From the cell containing the given text, extract its center point as (X, Y) coordinate. 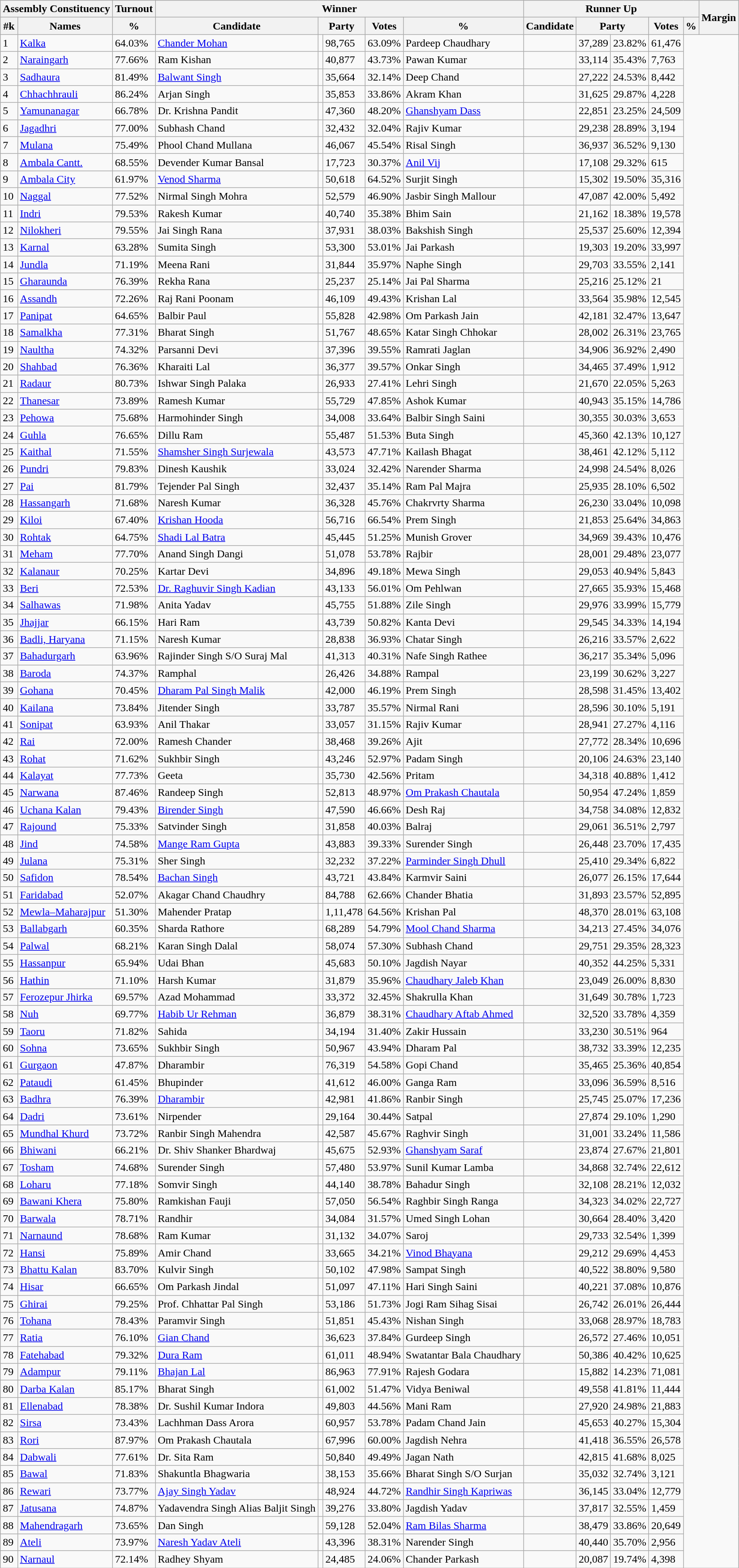
40.27% (630, 1423)
Jai Parkash (463, 248)
35.43% (630, 60)
1,412 (666, 776)
53.01% (384, 248)
34,194 (344, 1031)
48.65% (384, 333)
11 (9, 214)
48,370 (593, 912)
Jundla (65, 265)
Jagdish Nehra (463, 1440)
41,418 (593, 1440)
Om Parkash Jain (463, 316)
Bhattu Kalan (65, 1269)
72.14% (134, 1559)
47,590 (344, 810)
33,057 (344, 724)
40,352 (593, 963)
9,580 (666, 1269)
19,578 (666, 214)
25,745 (593, 1099)
10 (9, 196)
5,096 (666, 656)
34,868 (593, 1167)
Balbir Singh Saini (463, 418)
Devender Kumar Bansal (236, 162)
Ramesh Chander (236, 741)
32 (9, 571)
36,145 (593, 1491)
Rewari (65, 1491)
46.00% (384, 1082)
Faridabad (65, 895)
Venod Sharma (236, 179)
Jhajjar (65, 622)
20,649 (666, 1525)
Jai Singh Rana (236, 231)
5,843 (666, 571)
5,112 (666, 452)
30.51% (630, 1031)
45.67% (384, 1133)
35 (9, 622)
51.53% (384, 435)
9,130 (666, 145)
23.82% (630, 43)
10,476 (666, 537)
79.83% (134, 469)
8 (9, 162)
8,830 (666, 980)
11,586 (666, 1133)
Naultha (65, 350)
Kalayat (65, 776)
Chander Bhatia (463, 895)
50.82% (384, 622)
71.10% (134, 980)
16 (9, 299)
Safidon (65, 878)
79.25% (134, 1304)
8,026 (666, 469)
33.78% (630, 1014)
Dr. Krishna Pandit (236, 111)
75.80% (134, 1201)
Narwana (65, 793)
29,751 (593, 946)
1,912 (666, 367)
19.74% (630, 1559)
55,828 (344, 316)
8,025 (666, 1457)
42.00% (630, 196)
51.73% (384, 1304)
60.35% (134, 929)
42,981 (344, 1099)
28,596 (593, 707)
Panipat (65, 316)
17,236 (666, 1099)
28,001 (593, 554)
34,896 (344, 571)
62 (9, 1082)
71 (9, 1235)
28,941 (593, 724)
61 (9, 1065)
32,432 (344, 128)
37,396 (344, 350)
24,998 (593, 469)
Dr. Raghuvir Singh Kadian (236, 588)
45,360 (593, 435)
Rajesh Godara (463, 1372)
63.28% (134, 248)
29.87% (630, 94)
61,011 (344, 1355)
Rajound (65, 827)
32.47% (630, 316)
24.63% (630, 759)
40.31% (384, 656)
26,578 (666, 1440)
31,844 (344, 265)
60.00% (384, 1440)
25.36% (630, 1065)
Baroda (65, 673)
39.26% (384, 741)
Gurdeep Singh (463, 1338)
24.98% (630, 1406)
4 (9, 94)
51.30% (134, 912)
29 (9, 520)
1,859 (666, 793)
52,813 (344, 793)
28 (9, 503)
Chatar Singh (463, 639)
52 (9, 912)
19,303 (593, 248)
Rohat (65, 759)
23.70% (630, 844)
3,227 (666, 673)
33.64% (384, 418)
Nishan Singh (463, 1321)
73.97% (134, 1542)
Bachan Singh (236, 878)
15 (9, 282)
23.57% (630, 895)
73 (9, 1269)
75.33% (134, 827)
58 (9, 1014)
83 (9, 1440)
37 (9, 656)
47.98% (384, 1269)
Indri (65, 214)
26,448 (593, 844)
98,765 (344, 43)
58,074 (344, 946)
18,783 (666, 1321)
Ballabgarh (65, 929)
Kalka (65, 43)
24.54% (630, 469)
Rai (65, 741)
Tosham (65, 1167)
1,11,478 (344, 912)
64.56% (384, 912)
Mewla–Maharajpur (65, 912)
Naphe Singh (463, 265)
57,050 (344, 1201)
63,108 (666, 912)
Narender Singh (463, 1542)
46.66% (384, 810)
34,008 (344, 418)
63.93% (134, 724)
Jai Pal Sharma (463, 282)
1 (9, 43)
23,140 (666, 759)
74.37% (134, 673)
34,076 (666, 929)
17,644 (666, 878)
71.55% (134, 452)
Ranbir Singh Mahendra (236, 1133)
41.81% (630, 1389)
Randeep Singh (236, 793)
46.19% (384, 690)
41,612 (344, 1082)
86,963 (344, 1372)
38.78% (384, 1184)
6 (9, 128)
33,230 (593, 1031)
10,098 (666, 503)
52.97% (384, 759)
27,222 (593, 77)
88 (9, 1525)
964 (666, 1031)
25.14% (384, 282)
12,032 (666, 1184)
44,140 (344, 1184)
74.32% (134, 350)
Gohana (65, 690)
6,822 (666, 861)
65 (9, 1133)
Barwala (65, 1218)
36,217 (593, 656)
12 (9, 231)
2,956 (666, 1542)
Rohtak (65, 537)
52.93% (384, 1150)
21,670 (593, 384)
31.40% (384, 1031)
24.53% (630, 77)
Karan Singh Dalal (236, 946)
Surjit Singh (463, 179)
29,212 (593, 1252)
26.01% (630, 1304)
5,263 (666, 384)
Akagar Chand Chaudhry (236, 895)
Chander Mohan (236, 43)
42 (9, 741)
40,221 (593, 1286)
41.86% (384, 1099)
Sher Singh (236, 861)
Dinesh Kaushik (236, 469)
28,002 (593, 333)
45,755 (344, 605)
33,997 (666, 248)
Parminder Singh Dhull (463, 861)
17,723 (344, 162)
4,398 (666, 1559)
Ghirai (65, 1304)
47,360 (344, 111)
81 (9, 1406)
51,851 (344, 1321)
77.52% (134, 196)
25,237 (344, 282)
13 (9, 248)
36.55% (630, 1440)
32,520 (593, 1014)
59 (9, 1031)
Nafe Singh Rathee (463, 656)
Raghbir Singh Ranga (463, 1201)
Sumita Singh (236, 248)
61.97% (134, 179)
31.15% (384, 724)
76 (9, 1321)
15,882 (593, 1372)
24,509 (666, 111)
55,487 (344, 435)
33.99% (630, 605)
45.43% (384, 1321)
66.15% (134, 622)
10,127 (666, 435)
63.09% (384, 43)
Jagadhri (65, 128)
Mewa Singh (463, 571)
39.43% (630, 537)
53,186 (344, 1304)
Ajay Singh Yadav (236, 1491)
Chander Parkash (463, 1559)
61.45% (134, 1082)
26.31% (630, 333)
12,832 (666, 810)
Chhachhrauli (65, 94)
85.17% (134, 1389)
70.45% (134, 690)
Padam Chand Jain (463, 1423)
45,653 (593, 1423)
71.62% (134, 759)
48.97% (384, 793)
79.43% (134, 810)
38.80% (630, 1269)
Swatantar Bala Chaudhary (463, 1355)
Mulana (65, 145)
Kailana (65, 707)
78.43% (134, 1321)
Ram Kishan (236, 60)
37.08% (630, 1286)
32.04% (384, 128)
40,877 (344, 60)
Meena Rani (236, 265)
28.34% (630, 741)
34.07% (384, 1235)
77.61% (134, 1457)
21,801 (666, 1150)
Randhir Singh Kapriwas (463, 1491)
46,067 (344, 145)
22.05% (630, 384)
12,235 (666, 1048)
10,625 (666, 1355)
18.38% (630, 214)
40,943 (593, 401)
Sohna (65, 1048)
15,468 (666, 588)
Narender Sharma (463, 469)
26,444 (666, 1304)
Assandh (65, 299)
Samalkha (65, 333)
Ganga Ram (463, 1082)
34,758 (593, 810)
40,440 (593, 1542)
40.88% (630, 776)
36.92% (630, 350)
39.55% (384, 350)
29,733 (593, 1235)
45,445 (344, 537)
Gopi Chand (463, 1065)
Names (65, 26)
42,181 (593, 316)
37,931 (344, 231)
25 (9, 452)
34.88% (384, 673)
17 (9, 316)
38,732 (593, 1048)
36.51% (630, 827)
10,876 (666, 1286)
Salhawas (65, 605)
47.11% (384, 1286)
42.12% (630, 452)
19.20% (630, 248)
#k (9, 26)
44.56% (384, 1406)
27,772 (593, 741)
29.32% (630, 162)
50.10% (384, 963)
Dr. Sushil Kumar Indora (236, 1406)
27.41% (384, 384)
5,191 (666, 707)
25.64% (630, 520)
34,906 (593, 350)
28,598 (593, 690)
42,815 (593, 1457)
Ratia (65, 1338)
60 (9, 1048)
Bhajan Lal (236, 1372)
90 (9, 1559)
40,522 (593, 1269)
Guhla (65, 435)
Kalanaur (65, 571)
67.40% (134, 520)
Risal Singh (463, 145)
52,895 (666, 895)
28.40% (630, 1218)
76.36% (134, 367)
43,133 (344, 588)
24.06% (384, 1559)
68.21% (134, 946)
Vidya Beniwal (463, 1389)
27.27% (630, 724)
36.93% (384, 639)
82 (9, 1423)
5,331 (666, 963)
Assembly Constituency (56, 9)
84 (9, 1457)
35.70% (630, 1542)
30.78% (630, 997)
20 (9, 367)
22,851 (593, 111)
Kanta Devi (463, 622)
61,002 (344, 1389)
Munish Grover (463, 537)
Julana (65, 861)
72 (9, 1252)
69.57% (134, 997)
Hassanpur (65, 963)
33,787 (344, 707)
Hari Ram (236, 622)
Kartar Devi (236, 571)
43,883 (344, 844)
75.31% (134, 861)
3,194 (666, 128)
Ramrati Jaglan (463, 350)
27,920 (593, 1406)
Sampat Singh (463, 1269)
3,653 (666, 418)
37.49% (630, 367)
52.04% (384, 1525)
27,874 (593, 1116)
28,838 (344, 639)
Ram Kumar (236, 1235)
74.58% (134, 844)
33,564 (593, 299)
15,302 (593, 179)
2,490 (666, 350)
44 (9, 776)
Gian Chand (236, 1338)
41 (9, 724)
38,479 (593, 1525)
31,132 (344, 1235)
10,696 (666, 741)
57 (9, 997)
22,727 (666, 1201)
Dillu Ram (236, 435)
14,786 (666, 401)
17,108 (593, 162)
12,394 (666, 231)
11,444 (666, 1389)
31 (9, 554)
76,319 (344, 1065)
36,623 (344, 1338)
64.03% (134, 43)
85 (9, 1474)
35,465 (593, 1065)
Paramvir Singh (236, 1321)
Turnout (134, 9)
36,879 (344, 1014)
Naraingarh (65, 60)
20,106 (593, 759)
42.13% (630, 435)
Shakuntla Bhagwaria (236, 1474)
Kharaiti Lal (236, 367)
38.03% (384, 231)
Rekha Rana (236, 282)
64.65% (134, 316)
Bahadur Singh (463, 1184)
50,386 (593, 1355)
Shahbad (65, 367)
46,109 (344, 299)
29,238 (593, 128)
50,967 (344, 1048)
Nirmal Singh Mohra (236, 196)
14.23% (630, 1372)
Raghvir Singh (463, 1133)
50,840 (344, 1457)
31,649 (593, 997)
31,625 (593, 94)
Chakrvrty Sharma (463, 503)
33,372 (344, 997)
34.21% (384, 1252)
3,420 (666, 1218)
23,077 (666, 554)
36 (9, 639)
Mahendragarh (65, 1525)
Loharu (65, 1184)
29.10% (630, 1116)
Tohana (65, 1321)
73.84% (134, 707)
30.10% (630, 707)
Habib Ur Rehman (236, 1014)
Bhim Sain (463, 214)
51,767 (344, 333)
59,128 (344, 1525)
Parsanni Devi (236, 350)
35,730 (344, 776)
19.50% (630, 179)
3 (9, 77)
Anita Yadav (236, 605)
69.77% (134, 1014)
21,853 (593, 520)
43 (9, 759)
Ghanshyam Dass (463, 111)
29.34% (630, 861)
43,721 (344, 878)
Pataudi (65, 1082)
Ambala City (65, 179)
47.85% (384, 401)
Om Parkash Jindal (236, 1286)
45 (9, 793)
40,740 (344, 214)
74.87% (134, 1508)
44.72% (384, 1491)
33.24% (630, 1133)
32.42% (384, 469)
33.55% (630, 265)
28.01% (630, 912)
72.00% (134, 741)
Rajinder Singh S/O Suraj Mal (236, 656)
65.94% (134, 963)
78.71% (134, 1218)
Dura Ram (236, 1355)
25.12% (630, 282)
29.48% (630, 554)
25,537 (593, 231)
34,084 (344, 1218)
Bawal (65, 1474)
Adampur (65, 1372)
Naresh Yadav Ateli (236, 1542)
Katar Singh Chhokar (463, 333)
33,114 (593, 60)
39 (9, 690)
35.93% (630, 588)
68 (9, 1184)
Hari Singh Saini (463, 1286)
26,933 (344, 384)
38,461 (593, 452)
15,779 (666, 605)
50,954 (593, 793)
54.58% (384, 1065)
50,618 (344, 179)
32.54% (630, 1235)
74.68% (134, 1167)
Kaithal (65, 452)
52.07% (134, 895)
6,502 (666, 486)
23 (9, 418)
34,863 (666, 520)
26.15% (630, 878)
30.03% (630, 418)
Bakshish Singh (463, 231)
43,739 (344, 622)
17,435 (666, 844)
76.10% (134, 1338)
49,803 (344, 1406)
Pai (65, 486)
28,323 (666, 946)
Dr. Sita Ram (236, 1457)
4,453 (666, 1252)
Dharam Pal (463, 1048)
Nuh (65, 1014)
80 (9, 1389)
12,545 (666, 299)
Winner (339, 9)
23,765 (666, 333)
51.25% (384, 537)
Yamunanagar (65, 111)
36,937 (593, 145)
35,316 (666, 179)
24,485 (344, 1559)
26 (9, 469)
Karnal (65, 248)
14,194 (666, 622)
30 (9, 537)
60,957 (344, 1423)
33,096 (593, 1082)
38 (9, 673)
41,313 (344, 656)
Ambala Cantt. (65, 162)
26,230 (593, 503)
Rori (65, 1440)
66 (9, 1150)
71.19% (134, 265)
27.45% (630, 929)
79 (9, 1372)
68,289 (344, 929)
79.55% (134, 231)
47 (9, 827)
75.89% (134, 1252)
50,102 (344, 1269)
2,622 (666, 639)
Jogi Ram Sihag Sisai (463, 1304)
Shadi Lal Batra (236, 537)
36.52% (630, 145)
35.34% (630, 656)
81.79% (134, 486)
12,779 (666, 1491)
86 (9, 1491)
73.43% (134, 1423)
71.98% (134, 605)
40.03% (384, 827)
8,516 (666, 1082)
Bawani Khera (65, 1201)
Rakesh Kumar (236, 214)
77.00% (134, 128)
73.61% (134, 1116)
37,817 (593, 1508)
37,289 (593, 43)
29,061 (593, 827)
44.25% (630, 963)
26,742 (593, 1304)
48 (9, 844)
Jatusana (65, 1508)
34 (9, 605)
89 (9, 1542)
53.97% (384, 1167)
27.46% (630, 1338)
48.94% (384, 1355)
75.49% (134, 145)
33.57% (630, 639)
77.31% (134, 333)
54 (9, 946)
Ranbir Singh (463, 1099)
49.49% (384, 1457)
Meham (65, 554)
Shakrulla Khan (463, 997)
29,053 (593, 571)
57.30% (384, 946)
42.98% (384, 316)
Jagan Nath (463, 1457)
56 (9, 980)
71,081 (666, 1372)
Gharaunda (65, 282)
66.65% (134, 1286)
31,001 (593, 1133)
66.78% (134, 111)
77.18% (134, 1184)
40.42% (630, 1355)
Buta Singh (463, 435)
28.21% (630, 1184)
26,426 (344, 673)
Bhupinder (236, 1082)
Zakir Hussain (463, 1031)
4,228 (666, 94)
71.82% (134, 1031)
45.76% (384, 503)
45,683 (344, 963)
30.44% (384, 1116)
77.73% (134, 776)
73.77% (134, 1491)
Anil Vij (463, 162)
Jasbir Singh Mallour (463, 196)
70 (9, 1218)
54.79% (384, 929)
25.60% (630, 231)
27.67% (630, 1150)
1,459 (666, 1508)
Uchana Kalan (65, 810)
18 (9, 333)
26,216 (593, 639)
Chaudhary Aftab Ahmed (463, 1014)
75.68% (134, 418)
20,087 (593, 1559)
64 (9, 1116)
13,402 (666, 690)
35,664 (344, 77)
73.72% (134, 1133)
28.10% (630, 486)
30,664 (593, 1218)
32,232 (344, 861)
36,328 (344, 503)
47.87% (134, 1065)
8,442 (666, 77)
76.65% (134, 435)
21,883 (666, 1406)
Rampal (463, 673)
13,647 (666, 316)
47.24% (630, 793)
10,051 (666, 1338)
35.38% (384, 214)
47,087 (593, 196)
49.43% (384, 299)
51,097 (344, 1286)
Balbir Paul (236, 316)
25,935 (593, 486)
Bharat Singh S/O Surjan (463, 1474)
22 (9, 401)
71.83% (134, 1474)
Gurgaon (65, 1065)
36.59% (630, 1082)
Naggal (65, 196)
68.55% (134, 162)
41.68% (630, 1457)
2,141 (666, 265)
Pardeep Chaudhary (463, 43)
40,854 (666, 1065)
73.89% (134, 401)
Hathin (65, 980)
35.14% (384, 486)
81.49% (134, 77)
23,874 (593, 1150)
Ishwar Singh Palaka (236, 384)
53 (9, 929)
30.37% (384, 162)
22,612 (666, 1167)
49 (9, 861)
15,304 (666, 1423)
Pehowa (65, 418)
Harmohinder Singh (236, 418)
Nilokheri (65, 231)
Bahadurgarh (65, 656)
Bhiwani (65, 1150)
3,121 (666, 1474)
35.98% (630, 299)
25.07% (630, 1099)
1,290 (666, 1116)
Saroj (463, 1235)
23.25% (630, 111)
33,024 (344, 469)
63.96% (134, 656)
29.35% (630, 946)
45,675 (344, 1150)
48,924 (344, 1491)
63 (9, 1099)
33.39% (630, 1048)
Balraj (463, 827)
Beri (65, 588)
Nirpender (236, 1116)
77 (9, 1338)
42,587 (344, 1133)
Prof. Chhattar Pal Singh (236, 1304)
7 (9, 145)
39.57% (384, 367)
48.20% (384, 111)
Dharam Pal Singh Malik (236, 690)
38,468 (344, 741)
78.54% (134, 878)
Krishan Pal (463, 912)
Satpal (463, 1116)
79.53% (134, 214)
30,355 (593, 418)
43,246 (344, 759)
Mange Ram Gupta (236, 844)
77.66% (134, 60)
66.54% (384, 520)
Radaur (65, 384)
Badli, Haryana (65, 639)
19 (9, 350)
31.45% (630, 690)
74 (9, 1286)
78.68% (134, 1235)
75 (9, 1304)
52,579 (344, 196)
37.84% (384, 1338)
78.38% (134, 1406)
67,996 (344, 1440)
Satvinder Singh (236, 827)
35.57% (384, 707)
32.45% (384, 997)
51.88% (384, 605)
26.00% (630, 980)
35.97% (384, 265)
Ateli (65, 1542)
46 (9, 810)
25,410 (593, 861)
Raj Rani Poonam (236, 299)
Dadri (65, 1116)
Narnaul (65, 1559)
9 (9, 179)
4,359 (666, 1014)
56.01% (384, 588)
1,399 (666, 1235)
Hisar (65, 1286)
23,049 (593, 980)
31.57% (384, 1218)
47.71% (384, 452)
Kiloi (65, 520)
Ram Bilas Sharma (463, 1525)
51,078 (344, 554)
Ellenabad (65, 1406)
Deep Chand (463, 77)
33 (9, 588)
Runner Up (611, 9)
Azad Mohammad (236, 997)
Radhey Shyam (236, 1559)
55 (9, 963)
Jitender Singh (236, 707)
Yadavendra Singh Alias Baljit Singh (236, 1508)
69 (9, 1201)
23,199 (593, 673)
Karmvir Saini (463, 878)
33,068 (593, 1321)
Geeta (236, 776)
40 (9, 707)
30.62% (630, 673)
4,116 (666, 724)
31,858 (344, 827)
32.55% (630, 1508)
34,969 (593, 537)
Sunil Kumar Lamba (463, 1167)
Lehri Singh (463, 384)
Thanesar (65, 401)
Balwant Singh (236, 77)
27 (9, 486)
1,723 (666, 997)
29,703 (593, 265)
Taoru (65, 1031)
42,000 (344, 690)
31,893 (593, 895)
Padam Singh (463, 759)
71.15% (134, 639)
32,108 (593, 1184)
Ramphal (236, 673)
Phool Chand Mullana (236, 145)
38,153 (344, 1474)
Rajbir (463, 554)
35,853 (344, 94)
Randhir (236, 1218)
Ghanshyam Saraf (463, 1150)
Krishan Lal (463, 299)
Anil Thakar (236, 724)
35.15% (630, 401)
26,572 (593, 1338)
61,476 (666, 43)
49,558 (593, 1389)
Nirmal Rani (463, 707)
43.73% (384, 60)
32,437 (344, 486)
34,213 (593, 929)
53,300 (344, 248)
Ajit (463, 741)
Dan Singh (236, 1525)
66.21% (134, 1150)
Narnaund (65, 1235)
Mani Ram (463, 1406)
Pritam (463, 776)
Mundhal Khurd (65, 1133)
26,077 (593, 878)
Shamsher Singh Surjewala (236, 452)
5 (9, 111)
29.69% (630, 1252)
87.46% (134, 793)
Udai Bhan (236, 963)
64.75% (134, 537)
87 (9, 1508)
28.89% (630, 128)
Ramesh Kumar (236, 401)
Zile Singh (463, 605)
78 (9, 1355)
Margin (719, 17)
72.26% (134, 299)
36,377 (344, 367)
25,216 (593, 282)
Krishan Hooda (236, 520)
5,492 (666, 196)
Arjan Singh (236, 94)
32.14% (384, 77)
71.68% (134, 503)
Jagdish Yadav (463, 1508)
64.52% (384, 179)
Hansi (65, 1252)
Akram Khan (463, 94)
79.32% (134, 1355)
28.97% (630, 1321)
39.33% (384, 844)
Sonipat (65, 724)
49.18% (384, 571)
43,573 (344, 452)
72.53% (134, 588)
14 (9, 265)
39,276 (344, 1508)
Sharda Rathore (236, 929)
43,396 (344, 1542)
29,545 (593, 622)
Darba Kalan (65, 1389)
Tejender Pal Singh (236, 486)
35.66% (384, 1474)
27,665 (593, 588)
51 (9, 895)
Ashok Kumar (463, 401)
Mahender Pratap (236, 912)
34,465 (593, 367)
Hassangarh (65, 503)
615 (666, 162)
Pawan Kumar (463, 60)
Sahida (236, 1031)
2,797 (666, 827)
34.33% (630, 622)
67 (9, 1167)
34.08% (630, 810)
Harsh Kumar (236, 980)
40.94% (630, 571)
Jind (65, 844)
Fatehabad (65, 1355)
86.24% (134, 94)
21,162 (593, 214)
33,665 (344, 1252)
Dr. Shiv Shanker Bhardwaj (236, 1150)
Lachhman Dass Arora (236, 1423)
Ram Pal Majra (463, 486)
Dabwali (65, 1457)
29,976 (593, 605)
43.94% (384, 1048)
Sirsa (65, 1423)
Chaudhary Jaleb Khan (463, 980)
42.56% (384, 776)
Umed Singh Lohan (463, 1218)
Badhra (65, 1099)
80.73% (134, 384)
Kulvir Singh (236, 1269)
Sadhaura (65, 77)
43.84% (384, 878)
35.96% (384, 980)
57,480 (344, 1167)
Desh Raj (463, 810)
35,032 (593, 1474)
46.90% (384, 196)
51.47% (384, 1389)
55,729 (344, 401)
29,164 (344, 1116)
79.11% (134, 1372)
70.25% (134, 571)
Amir Chand (236, 1252)
Ferozepur Jhirka (65, 997)
56.54% (384, 1201)
Vinod Bhayana (463, 1252)
Kailash Bhagat (463, 452)
7,763 (666, 60)
Birender Singh (236, 810)
77.70% (134, 554)
Anand Singh Dangi (236, 554)
Palwal (65, 946)
34.02% (630, 1201)
Om Pehlwan (463, 588)
2 (9, 60)
Onkar Singh (463, 367)
56,716 (344, 520)
24 (9, 435)
Pundri (65, 469)
84,788 (344, 895)
Somvir Singh (236, 1184)
45.54% (384, 145)
34,318 (593, 776)
83.70% (134, 1269)
Ramkishan Fauji (236, 1201)
87.97% (134, 1440)
77.91% (384, 1372)
62.66% (384, 895)
50 (9, 878)
Mool Chand Sharma (463, 929)
33.80% (384, 1508)
31,879 (344, 980)
34,323 (593, 1201)
Jagdish Nayar (463, 963)
37.22% (384, 861)
